Find where the given text appears and provide that cell's center as [X, Y] coordinate. 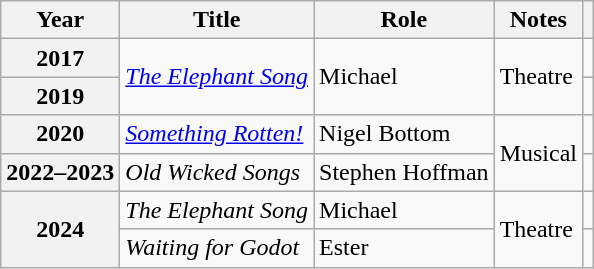
2020 [60, 134]
Notes [538, 20]
Old Wicked Songs [217, 172]
Title [217, 20]
Year [60, 20]
Waiting for Godot [217, 248]
Nigel Bottom [404, 134]
2022–2023 [60, 172]
Something Rotten! [217, 134]
Stephen Hoffman [404, 172]
2017 [60, 58]
Ester [404, 248]
Role [404, 20]
Musical [538, 153]
2019 [60, 96]
2024 [60, 229]
